Identify which cell holds the provided text, then report its [x, y] central coordinate. 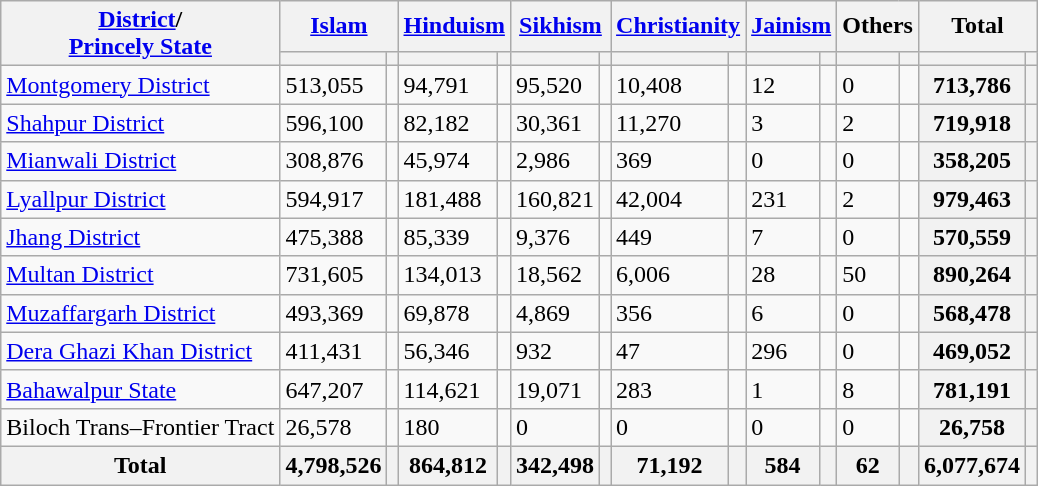
Bahawalpur State [140, 389]
713,786 [972, 85]
134,013 [448, 275]
Dera Ghazi Khan District [140, 351]
369 [670, 161]
411,431 [334, 351]
2,986 [554, 161]
356 [670, 313]
45,974 [448, 161]
19,071 [554, 389]
6,077,674 [972, 465]
10,408 [670, 85]
Shahpur District [140, 123]
584 [783, 465]
8 [868, 389]
979,463 [972, 199]
28 [783, 275]
50 [868, 275]
Mianwali District [140, 161]
42,004 [670, 199]
890,264 [972, 275]
82,182 [448, 123]
Others [878, 26]
180 [448, 427]
449 [670, 237]
231 [783, 199]
308,876 [334, 161]
Islam [339, 26]
296 [783, 351]
47 [670, 351]
3 [783, 123]
Biloch Trans–Frontier Tract [140, 427]
71,192 [670, 465]
Montgomery District [140, 85]
6,006 [670, 275]
9,376 [554, 237]
570,559 [972, 237]
Jhang District [140, 237]
475,388 [334, 237]
342,498 [554, 465]
Multan District [140, 275]
1 [783, 389]
781,191 [972, 389]
Sikhism [560, 26]
358,205 [972, 161]
26,758 [972, 427]
160,821 [554, 199]
Lyallpur District [140, 199]
26,578 [334, 427]
647,207 [334, 389]
283 [670, 389]
Muzaffargarh District [140, 313]
12 [783, 85]
Hinduism [454, 26]
56,346 [448, 351]
932 [554, 351]
568,478 [972, 313]
85,339 [448, 237]
469,052 [972, 351]
District/Princely State [140, 34]
Christianity [678, 26]
596,100 [334, 123]
11,270 [670, 123]
94,791 [448, 85]
7 [783, 237]
4,798,526 [334, 465]
114,621 [448, 389]
594,917 [334, 199]
719,918 [972, 123]
513,055 [334, 85]
62 [868, 465]
6 [783, 313]
731,605 [334, 275]
4,869 [554, 313]
18,562 [554, 275]
181,488 [448, 199]
Jainism [792, 26]
69,878 [448, 313]
95,520 [554, 85]
30,361 [554, 123]
493,369 [334, 313]
864,812 [448, 465]
